For the text-containing cell, return its midpoint in (X, Y) coordinate format. 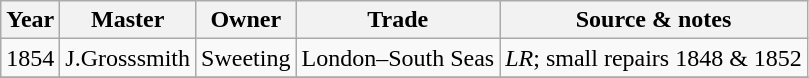
1854 (30, 58)
Year (30, 20)
LR; small repairs 1848 & 1852 (654, 58)
Master (128, 20)
Source & notes (654, 20)
Sweeting (246, 58)
Trade (398, 20)
London–South Seas (398, 58)
J.Grosssmith (128, 58)
Owner (246, 20)
